Pinpoint the cell where the given text exists, returning its (x, y) midpoint coordinate. 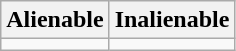
Alienable (55, 20)
Inalienable (172, 20)
